Identify which cell holds the provided text, then report its (x, y) central coordinate. 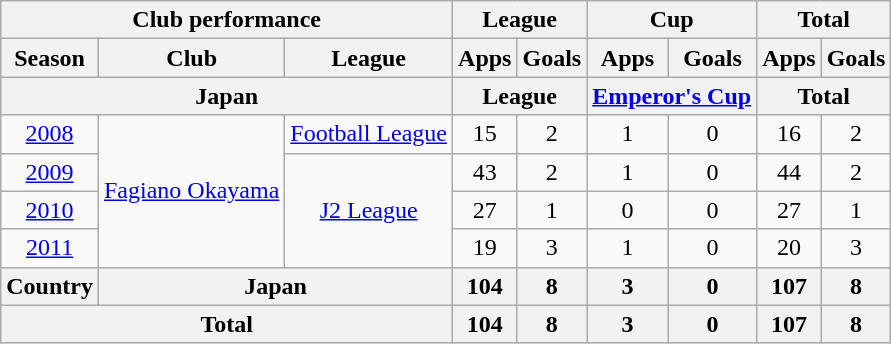
2008 (50, 134)
J2 League (369, 210)
15 (485, 134)
19 (485, 248)
16 (789, 134)
20 (789, 248)
Club (191, 58)
2010 (50, 210)
Country (50, 286)
Fagiano Okayama (191, 191)
Season (50, 58)
Cup (672, 20)
44 (789, 172)
Club performance (227, 20)
43 (485, 172)
2009 (50, 172)
Emperor's Cup (672, 96)
2011 (50, 248)
Football League (369, 134)
